For the text-containing cell, return its midpoint in [x, y] coordinate format. 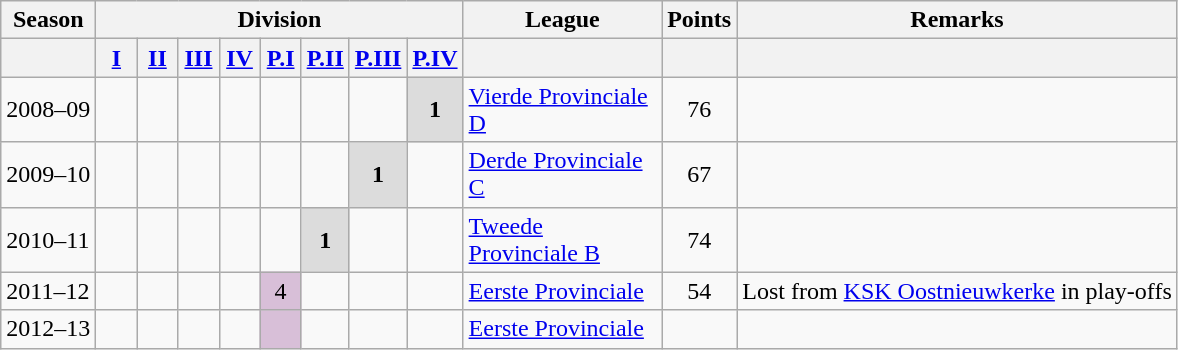
League [562, 20]
Remarks [958, 20]
Tweede Provinciale B [562, 240]
2011–12 [48, 291]
Points [700, 20]
P.I [280, 58]
II [158, 58]
P.II [325, 58]
Lost from KSK Oostnieuwkerke in play-offs [958, 291]
67 [700, 174]
54 [700, 291]
2009–10 [48, 174]
IV [240, 58]
2012–13 [48, 329]
Division [280, 20]
Season [48, 20]
4 [280, 291]
2008–09 [48, 110]
P.III [378, 58]
Vierde Provinciale D [562, 110]
III [198, 58]
2010–11 [48, 240]
I [116, 58]
P.IV [435, 58]
Derde Provinciale C [562, 174]
76 [700, 110]
74 [700, 240]
